Scan for the cell matching the given text and deliver its [x, y] coordinate at center. 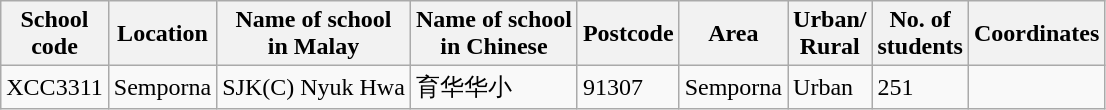
No. ofstudents [920, 34]
Postcode [628, 34]
Location [162, 34]
Urban/Rural [830, 34]
Schoolcode [55, 34]
91307 [628, 88]
Area [733, 34]
XCC3311 [55, 88]
育华华小 [494, 88]
SJK(C) Nyuk Hwa [314, 88]
Urban [830, 88]
Name of schoolin Chinese [494, 34]
Coordinates [1036, 34]
251 [920, 88]
Name of schoolin Malay [314, 34]
